Return (x, y) of the center of cell containing provided text 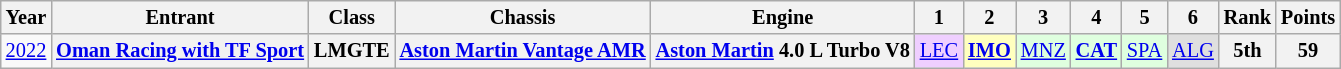
2022 (26, 51)
Class (352, 17)
Entrant (180, 17)
Rank (1248, 17)
4 (1096, 17)
5th (1248, 51)
Aston Martin 4.0 L Turbo V8 (783, 51)
Engine (783, 17)
5 (1144, 17)
59 (1308, 51)
LMGTE (352, 51)
Points (1308, 17)
Oman Racing with TF Sport (180, 51)
IMO (990, 51)
LEC (939, 51)
Aston Martin Vantage AMR (523, 51)
SPA (1144, 51)
6 (1193, 17)
Chassis (523, 17)
ALG (1193, 51)
2 (990, 17)
3 (1044, 17)
MNZ (1044, 51)
CAT (1096, 51)
Year (26, 17)
1 (939, 17)
